Capture the cell that displays the provided text and extract its [X, Y] central coordinate. 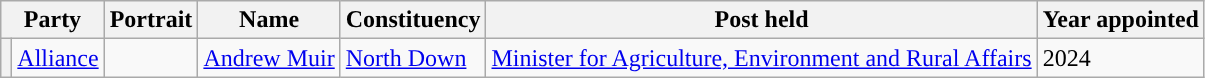
Post held [762, 20]
2024 [1120, 58]
Constituency [413, 20]
North Down [413, 58]
Minister for Agriculture, Environment and Rural Affairs [762, 58]
Year appointed [1120, 20]
Name [269, 20]
Party [52, 20]
Portrait [151, 20]
Alliance [58, 58]
Andrew Muir [269, 58]
